Return the (X, Y) coordinate for the center point of the cell that contains the specified text.  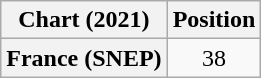
Chart (2021) (84, 20)
38 (214, 58)
Position (214, 20)
France (SNEP) (84, 58)
